Find where the given text appears and provide that cell's center as (X, Y) coordinate. 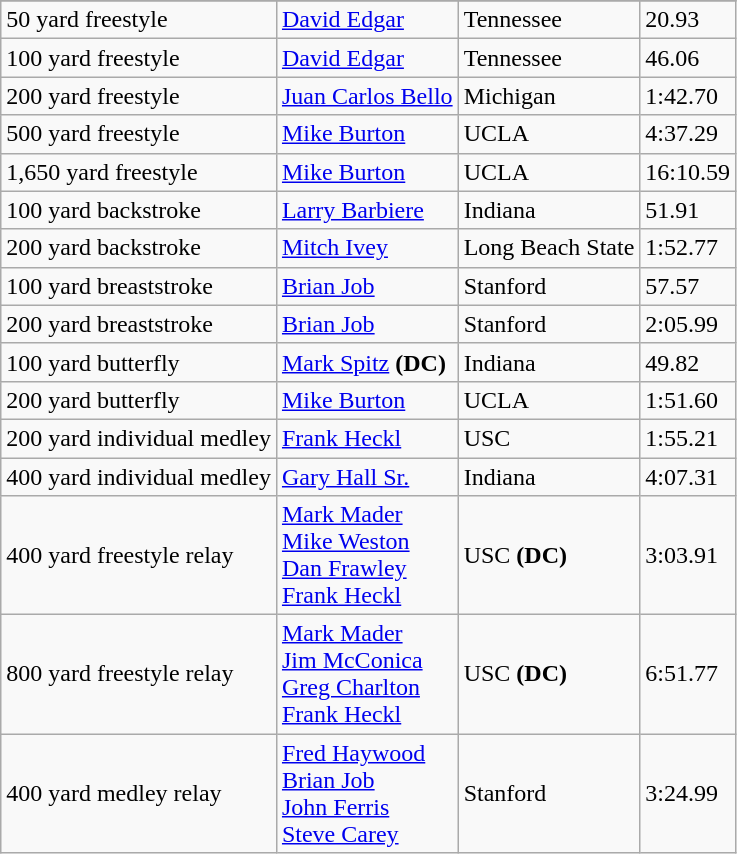
100 yard breaststroke (139, 286)
3:24.99 (688, 794)
1,650 yard freestyle (139, 172)
200 yard individual medley (139, 438)
Mark Spitz (DC) (367, 362)
1:55.21 (688, 438)
500 yard freestyle (139, 134)
USC (549, 438)
100 yard freestyle (139, 58)
400 yard medley relay (139, 794)
51.91 (688, 210)
50 yard freestyle (139, 20)
16:10.59 (688, 172)
200 yard backstroke (139, 248)
49.82 (688, 362)
57.57 (688, 286)
Gary Hall Sr. (367, 477)
400 yard freestyle relay (139, 556)
1:52.77 (688, 248)
Mitch Ivey (367, 248)
400 yard individual medley (139, 477)
6:51.77 (688, 674)
4:07.31 (688, 477)
100 yard butterfly (139, 362)
1:51.60 (688, 400)
Long Beach State (549, 248)
1:42.70 (688, 96)
4:37.29 (688, 134)
200 yard freestyle (139, 96)
Fred HaywoodBrian JobJohn FerrisSteve Carey (367, 794)
2:05.99 (688, 324)
800 yard freestyle relay (139, 674)
Juan Carlos Bello (367, 96)
Mark MaderJim McConicaGreg CharltonFrank Heckl (367, 674)
100 yard backstroke (139, 210)
20.93 (688, 20)
200 yard breaststroke (139, 324)
Mark MaderMike WestonDan FrawleyFrank Heckl (367, 556)
Larry Barbiere (367, 210)
3:03.91 (688, 556)
Michigan (549, 96)
200 yard butterfly (139, 400)
46.06 (688, 58)
Frank Heckl (367, 438)
